Provide the (x, y) coordinate of the cell's center where the given text is located.  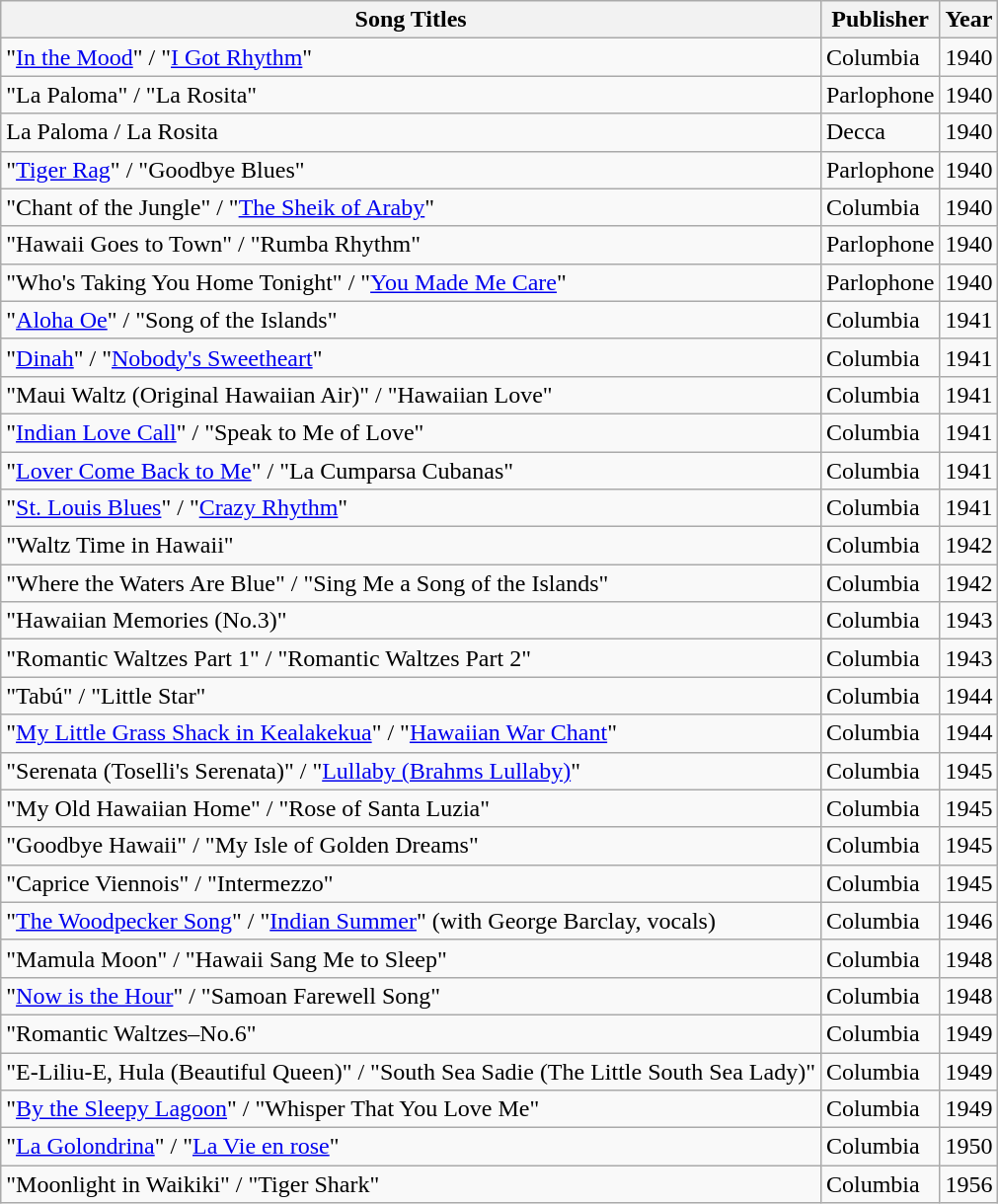
"Now is the Hour" / "Samoan Farewell Song" (411, 996)
"My Old Hawaiian Home" / "Rose of Santa Luzia" (411, 808)
"La Golondrina" / "La Vie en rose" (411, 1147)
"Tabú" / "Little Star" (411, 696)
"Dinah" / "Nobody's Sweetheart" (411, 357)
"Maui Waltz (Original Hawaiian Air)" / "Hawaiian Love" (411, 395)
"Hawaii Goes to Town" / "Rumba Rhythm" (411, 245)
"Aloha Oe" / "Song of the Islands" (411, 320)
"Tiger Rag" / "Goodbye Blues" (411, 170)
"Waltz Time in Hawaii" (411, 546)
"The Woodpecker Song" / "Indian Summer" (with George Barclay, vocals) (411, 921)
"Chant of the Jungle" / "The Sheik of Araby" (411, 207)
"Moonlight in Waikiki" / "Tiger Shark" (411, 1184)
1946 (969, 921)
"Where the Waters Are Blue" / "Sing Me a Song of the Islands" (411, 583)
1956 (969, 1184)
"Caprice Viennois" / "Intermezzo" (411, 883)
"Hawaiian Memories (No.3)" (411, 621)
"Who's Taking You Home Tonight" / "You Made Me Care" (411, 282)
"Goodbye Hawaii" / "My Isle of Golden Dreams" (411, 846)
1950 (969, 1147)
"By the Sleepy Lagoon" / "Whisper That You Love Me" (411, 1109)
"St. Louis Blues" / "Crazy Rhythm" (411, 508)
"Romantic Waltzes Part 1" / "Romantic Waltzes Part 2" (411, 658)
Song Titles (411, 20)
"E-Liliu-E, Hula (Beautiful Queen)" / "South Sea Sadie (The Little South Sea Lady)" (411, 1071)
"Mamula Moon" / "Hawaii Sang Me to Sleep" (411, 958)
"La Paloma" / "La Rosita" (411, 95)
"Romantic Waltzes–No.6" (411, 1033)
La Paloma / La Rosita (411, 132)
"Serenata (Toselli's Serenata)" / "Lullaby (Brahms Lullaby)" (411, 771)
"In the Mood" / "I Got Rhythm" (411, 57)
"Indian Love Call" / "Speak to Me of Love" (411, 432)
Decca (880, 132)
Year (969, 20)
"Lover Come Back to Me" / "La Cumparsa Cubanas" (411, 471)
Publisher (880, 20)
"My Little Grass Shack in Kealakekua" / "Hawaiian War Chant" (411, 733)
